Capture the cell that displays the provided text and extract its [x, y] central coordinate. 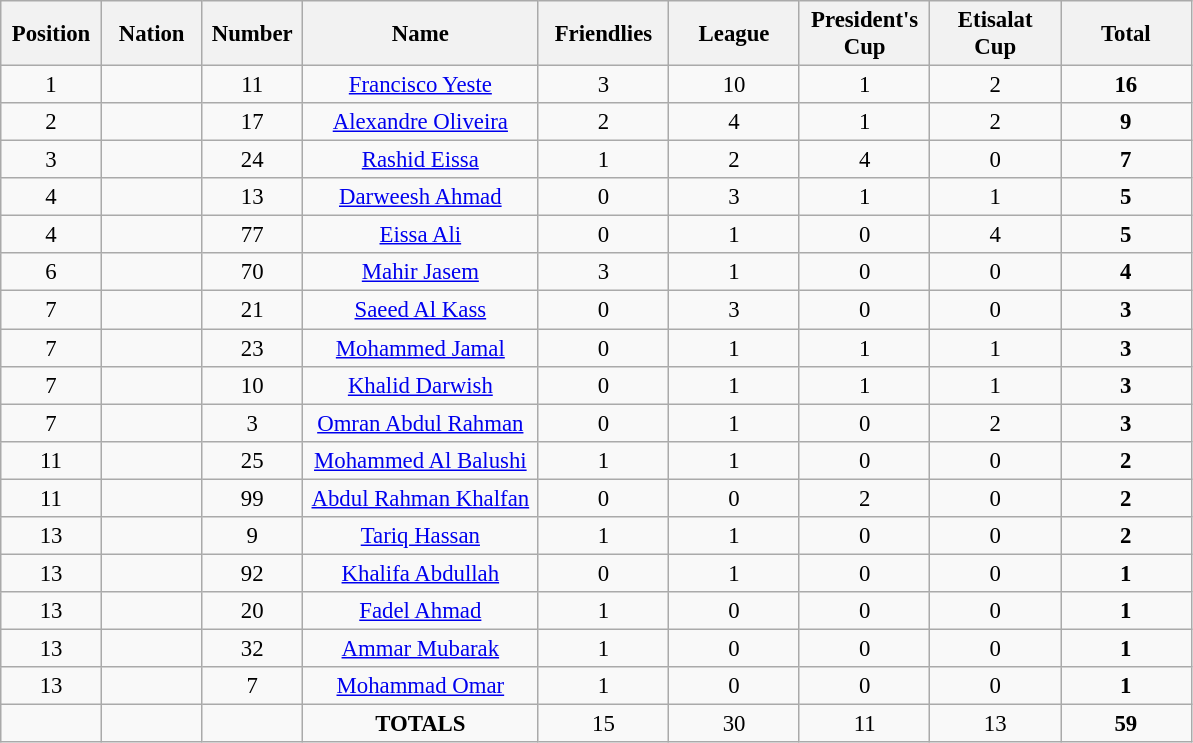
League [734, 34]
Nation [152, 34]
Mohammed Al Balushi [421, 460]
77 [252, 235]
59 [1126, 724]
Darweesh Ahmad [421, 197]
Abdul Rahman Khalfan [421, 498]
17 [252, 122]
Fadel Ahmad [421, 611]
16 [1126, 85]
Mohammed Jamal [421, 348]
Tariq Hassan [421, 536]
Number [252, 34]
Eissa Ali [421, 235]
Friendlies [604, 34]
President's Cup [864, 34]
Francisco Yeste [421, 85]
Saeed Al Kass [421, 310]
TOTALS [421, 724]
Khalifa Abdullah [421, 573]
Etisalat Cup [996, 34]
6 [52, 273]
21 [252, 310]
24 [252, 160]
Total [1126, 34]
Position [52, 34]
Mohammad Omar [421, 686]
Rashid Eissa [421, 160]
Mahir Jasem [421, 273]
25 [252, 460]
92 [252, 573]
99 [252, 498]
Alexandre Oliveira [421, 122]
70 [252, 273]
30 [734, 724]
Khalid Darwish [421, 385]
Omran Abdul Rahman [421, 423]
15 [604, 724]
20 [252, 611]
Name [421, 34]
Ammar Mubarak [421, 648]
23 [252, 348]
32 [252, 648]
